Scan for the cell matching the given text and deliver its (x, y) coordinate at center. 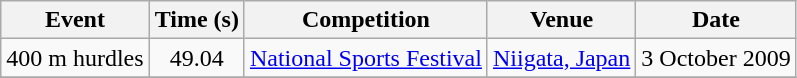
Event (75, 20)
49.04 (196, 58)
Niigata, Japan (561, 58)
Time (s) (196, 20)
Competition (366, 20)
National Sports Festival (366, 58)
400 m hurdles (75, 58)
Venue (561, 20)
Date (716, 20)
3 October 2009 (716, 58)
